Pinpoint the cell where the given text exists, returning its (x, y) midpoint coordinate. 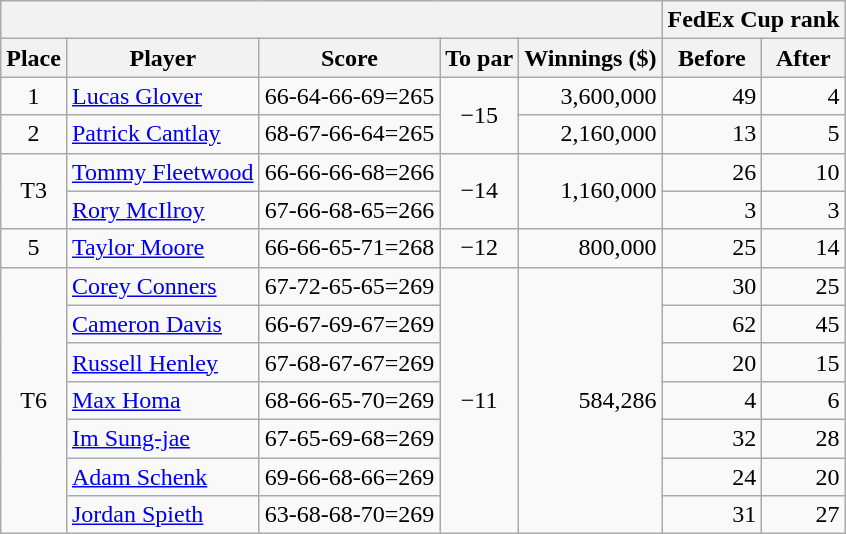
Place (34, 58)
2,160,000 (590, 134)
45 (804, 324)
−12 (480, 248)
1 (34, 96)
Score (350, 58)
26 (712, 172)
27 (804, 515)
800,000 (590, 248)
Im Sung-jae (162, 438)
24 (712, 477)
Cameron Davis (162, 324)
T6 (34, 400)
−11 (480, 400)
66-66-65-71=268 (350, 248)
Before (712, 58)
Winnings ($) (590, 58)
After (804, 58)
67-66-68-65=266 (350, 210)
67-72-65-65=269 (350, 286)
1,160,000 (590, 191)
T3 (34, 191)
66-64-66-69=265 (350, 96)
66-66-66-68=266 (350, 172)
6 (804, 400)
Taylor Moore (162, 248)
To par (480, 58)
FedEx Cup rank (754, 20)
Patrick Cantlay (162, 134)
Jordan Spieth (162, 515)
66-67-69-67=269 (350, 324)
Corey Conners (162, 286)
−15 (480, 115)
62 (712, 324)
49 (712, 96)
67-65-69-68=269 (350, 438)
31 (712, 515)
−14 (480, 191)
Player (162, 58)
30 (712, 286)
Lucas Glover (162, 96)
Tommy Fleetwood (162, 172)
Max Homa (162, 400)
68-66-65-70=269 (350, 400)
68-67-66-64=265 (350, 134)
Rory McIlroy (162, 210)
10 (804, 172)
69-66-68-66=269 (350, 477)
15 (804, 362)
584,286 (590, 400)
14 (804, 248)
3,600,000 (590, 96)
32 (712, 438)
63-68-68-70=269 (350, 515)
28 (804, 438)
2 (34, 134)
13 (712, 134)
67-68-67-67=269 (350, 362)
Russell Henley (162, 362)
Adam Schenk (162, 477)
